Return the (x, y) coordinate for the center point of the cell that contains the specified text.  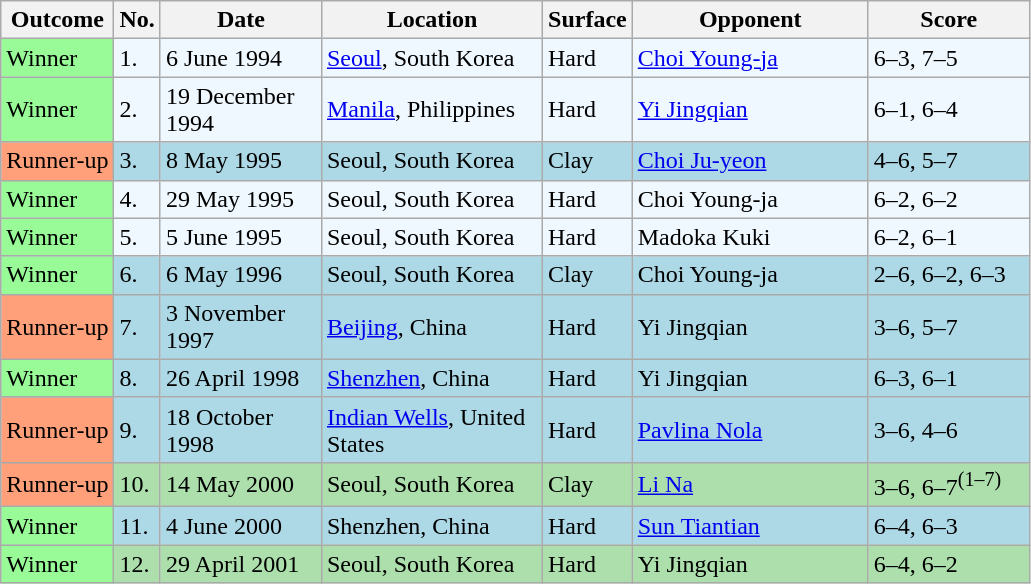
2. (137, 110)
5 June 1995 (240, 237)
Surface (588, 20)
5. (137, 237)
3 November 1997 (240, 326)
29 April 2001 (240, 564)
6–4, 6–2 (948, 564)
Date (240, 20)
9. (137, 430)
2–6, 6–2, 6–3 (948, 275)
8 May 1995 (240, 161)
6–3, 6–1 (948, 378)
11. (137, 526)
6–3, 7–5 (948, 58)
3–6, 5–7 (948, 326)
Li Na (750, 484)
6 June 1994 (240, 58)
12. (137, 564)
Score (948, 20)
18 October 1998 (240, 430)
Opponent (750, 20)
6 May 1996 (240, 275)
Madoka Kuki (750, 237)
Pavlina Nola (750, 430)
Outcome (58, 20)
4 June 2000 (240, 526)
3–6, 4–6 (948, 430)
Indian Wells, United States (432, 430)
Beijing, China (432, 326)
10. (137, 484)
6. (137, 275)
Location (432, 20)
7. (137, 326)
4. (137, 199)
Choi Ju-yeon (750, 161)
6–2, 6–1 (948, 237)
26 April 1998 (240, 378)
6–2, 6–2 (948, 199)
6–4, 6–3 (948, 526)
3–6, 6–7(1–7) (948, 484)
29 May 1995 (240, 199)
19 December 1994 (240, 110)
8. (137, 378)
Sun Tiantian (750, 526)
1. (137, 58)
6–1, 6–4 (948, 110)
14 May 2000 (240, 484)
4–6, 5–7 (948, 161)
Manila, Philippines (432, 110)
No. (137, 20)
3. (137, 161)
